Identify which cell holds the provided text, then report its [x, y] central coordinate. 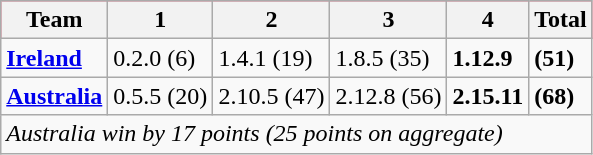
2 [272, 20]
1.12.9 [488, 58]
2.10.5 (47) [272, 96]
1 [160, 20]
3 [388, 20]
Australia [54, 96]
Total [561, 20]
4 [488, 20]
2.15.11 [488, 96]
Ireland [54, 58]
0.2.0 (6) [160, 58]
0.5.5 (20) [160, 96]
(51) [561, 58]
1.8.5 (35) [388, 58]
Australia win by 17 points (25 points on aggregate) [297, 134]
2.12.8 (56) [388, 96]
(68) [561, 96]
Team [54, 20]
1.4.1 (19) [272, 58]
